Return the [X, Y] coordinate for the center point of the cell that contains the specified text.  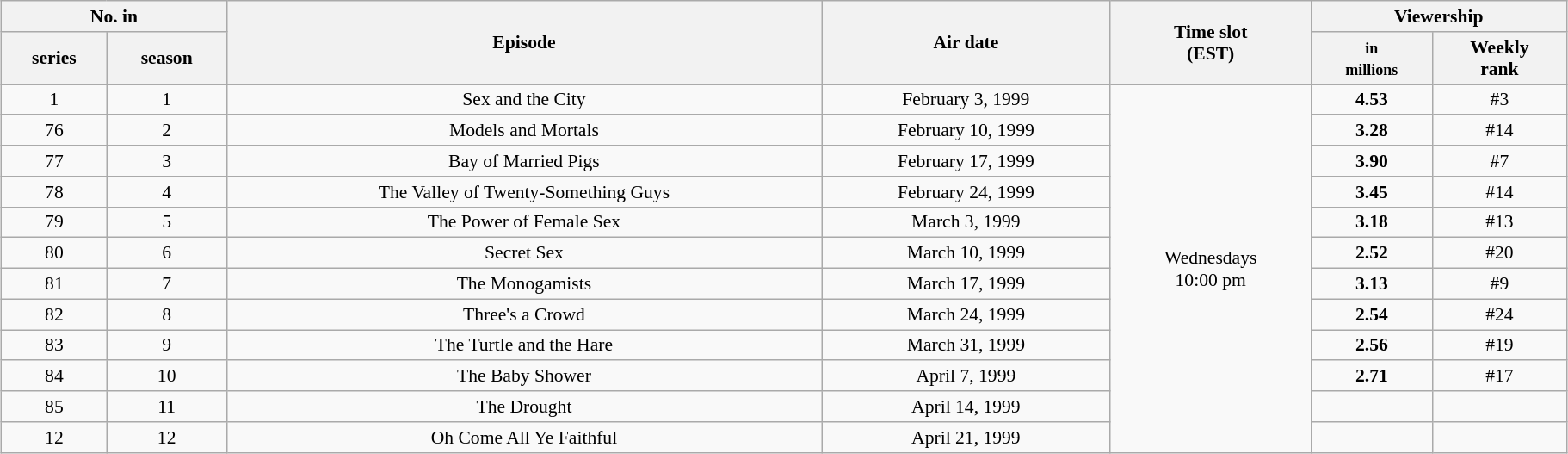
8 [167, 314]
#24 [1499, 314]
February 17, 1999 [966, 161]
#17 [1499, 376]
Oh Come All Ye Faithful [523, 438]
The Baby Shower [523, 376]
4 [167, 192]
March 31, 1999 [966, 345]
April 14, 1999 [966, 407]
#13 [1499, 222]
4.53 [1372, 100]
Bay of Married Pigs [523, 161]
March 24, 1999 [966, 314]
Episode [523, 43]
3.45 [1372, 192]
6 [167, 253]
79 [54, 222]
The Valley of Twenty-Something Guys [523, 192]
Secret Sex [523, 253]
Viewership [1439, 16]
3.28 [1372, 131]
No. in [114, 16]
3.18 [1372, 222]
84 [54, 376]
#3 [1499, 100]
Sex and the City [523, 100]
Wednesdays 10:00 pm [1210, 269]
Models and Mortals [523, 131]
inmillions [1372, 59]
3.13 [1372, 284]
Three's a Crowd [523, 314]
#19 [1499, 345]
5 [167, 222]
#7 [1499, 161]
season [167, 59]
Time slot(EST) [1210, 43]
April 21, 1999 [966, 438]
series [54, 59]
76 [54, 131]
The Monogamists [523, 284]
March 10, 1999 [966, 253]
2.52 [1372, 253]
The Drought [523, 407]
February 24, 1999 [966, 192]
March 3, 1999 [966, 222]
77 [54, 161]
3.90 [1372, 161]
10 [167, 376]
80 [54, 253]
March 17, 1999 [966, 284]
85 [54, 407]
81 [54, 284]
The Power of Female Sex [523, 222]
2.54 [1372, 314]
February 10, 1999 [966, 131]
11 [167, 407]
83 [54, 345]
February 3, 1999 [966, 100]
2.56 [1372, 345]
The Turtle and the Hare [523, 345]
9 [167, 345]
Air date [966, 43]
3 [167, 161]
April 7, 1999 [966, 376]
78 [54, 192]
#20 [1499, 253]
Weeklyrank [1499, 59]
7 [167, 284]
2 [167, 131]
#9 [1499, 284]
82 [54, 314]
2.71 [1372, 376]
